Pinpoint the cell where the given text exists, returning its (x, y) midpoint coordinate. 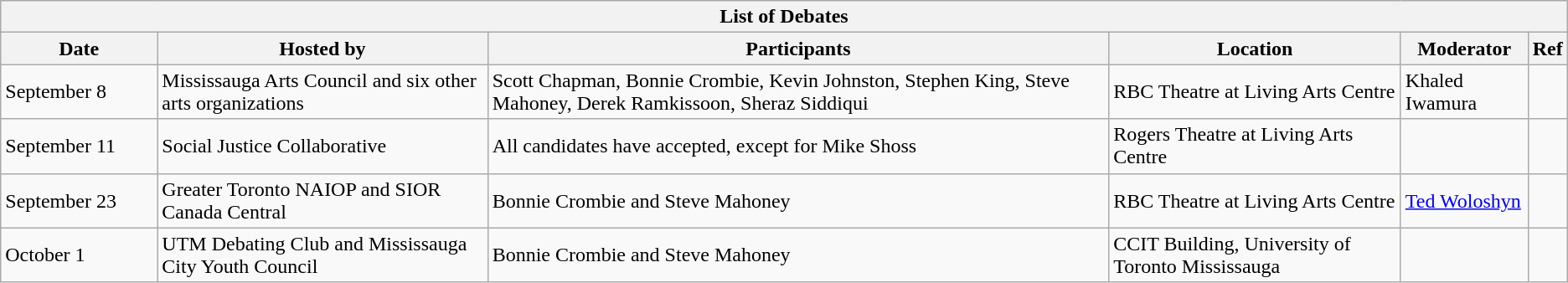
Date (79, 49)
Moderator (1464, 49)
Location (1255, 49)
Participants (798, 49)
Rogers Theatre at Living Arts Centre (1255, 146)
Ref (1548, 49)
Khaled Iwamura (1464, 92)
October 1 (79, 255)
Social Justice Collaborative (322, 146)
CCIT Building, University of Toronto Mississauga (1255, 255)
All candidates have accepted, except for Mike Shoss (798, 146)
September 11 (79, 146)
Scott Chapman, Bonnie Crombie, Kevin Johnston, Stephen King, Steve Mahoney, Derek Ramkissoon, Sheraz Siddiqui (798, 92)
Greater Toronto NAIOP and SIOR Canada Central (322, 201)
September 23 (79, 201)
September 8 (79, 92)
Ted Woloshyn (1464, 201)
Hosted by (322, 49)
UTM Debating Club and Mississauga City Youth Council (322, 255)
List of Debates (784, 17)
Mississauga Arts Council and six other arts organizations (322, 92)
